Capture the cell that displays the provided text and extract its [X, Y] central coordinate. 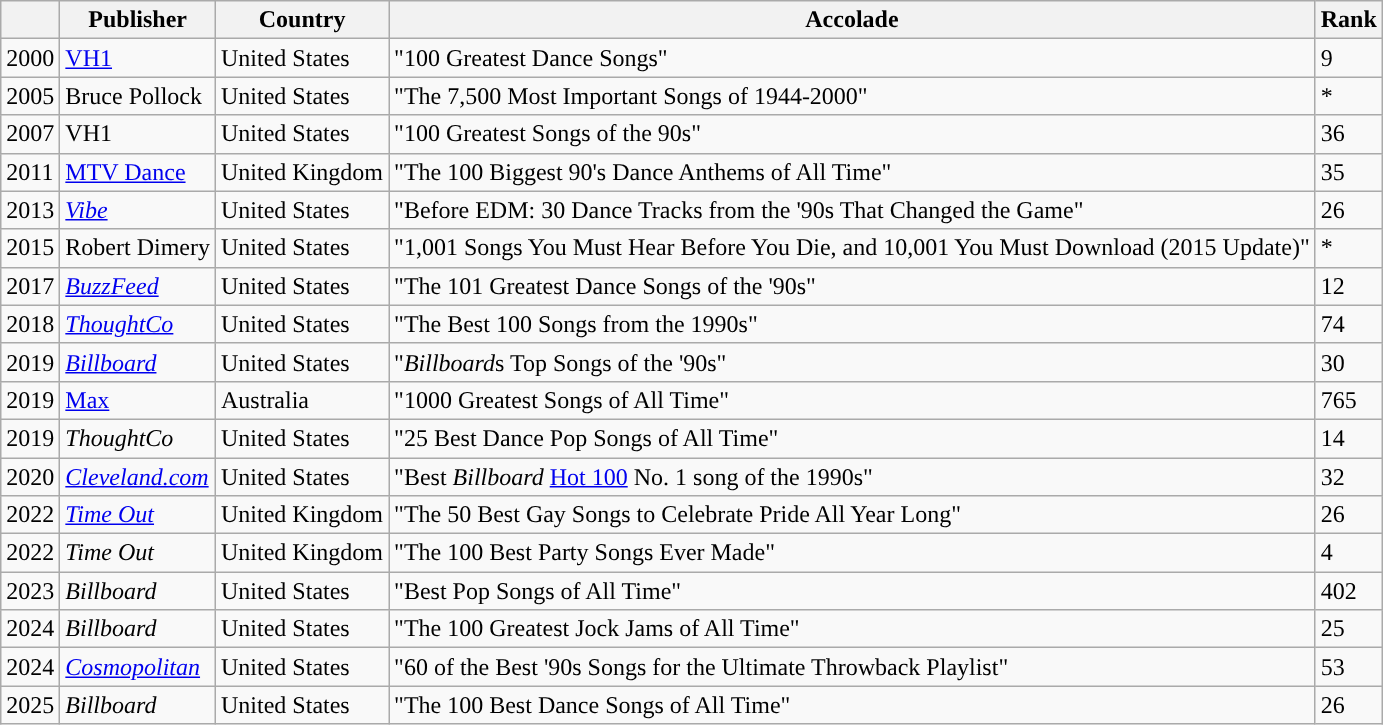
Max [138, 400]
2015 [30, 248]
"100 Greatest Songs of the 90s" [852, 134]
"The 100 Biggest 90's Dance Anthems of All Time" [852, 172]
"The 101 Greatest Dance Songs of the '90s" [852, 286]
"60 of the Best '90s Songs for the Ultimate Throwback Playlist" [852, 667]
"Billboards Top Songs of the '90s" [852, 362]
"25 Best Dance Pop Songs of All Time" [852, 438]
32 [1348, 477]
4 [1348, 553]
2017 [30, 286]
"The Best 100 Songs from the 1990s" [852, 324]
12 [1348, 286]
"The 7,500 Most Important Songs of 1944-2000" [852, 96]
Cleveland.com [138, 477]
Australia [302, 400]
9 [1348, 58]
25 [1348, 629]
2005 [30, 96]
53 [1348, 667]
BuzzFeed [138, 286]
Robert Dimery [138, 248]
2023 [30, 591]
Cosmopolitan [138, 667]
2018 [30, 324]
36 [1348, 134]
Rank [1348, 20]
74 [1348, 324]
"The 100 Best Dance Songs of All Time" [852, 705]
MTV Dance [138, 172]
"100 Greatest Dance Songs" [852, 58]
"Best Pop Songs of All Time" [852, 591]
"1,001 Songs You Must Hear Before You Die, and 10,001 You Must Download (2015 Update)" [852, 248]
Publisher [138, 20]
14 [1348, 438]
"The 50 Best Gay Songs to Celebrate Pride All Year Long" [852, 515]
Accolade [852, 20]
Bruce Pollock [138, 96]
2013 [30, 210]
Country [302, 20]
"1000 Greatest Songs of All Time" [852, 400]
"The 100 Best Party Songs Ever Made" [852, 553]
Vibe [138, 210]
"Before EDM: 30 Dance Tracks from the '90s That Changed the Game" [852, 210]
2011 [30, 172]
35 [1348, 172]
2020 [30, 477]
"Best Billboard Hot 100 No. 1 song of the 1990s" [852, 477]
2025 [30, 705]
402 [1348, 591]
765 [1348, 400]
2000 [30, 58]
"The 100 Greatest Jock Jams of All Time" [852, 629]
30 [1348, 362]
2007 [30, 134]
